Detect which cell encompasses the target text, then output its (X, Y) center coordinate. 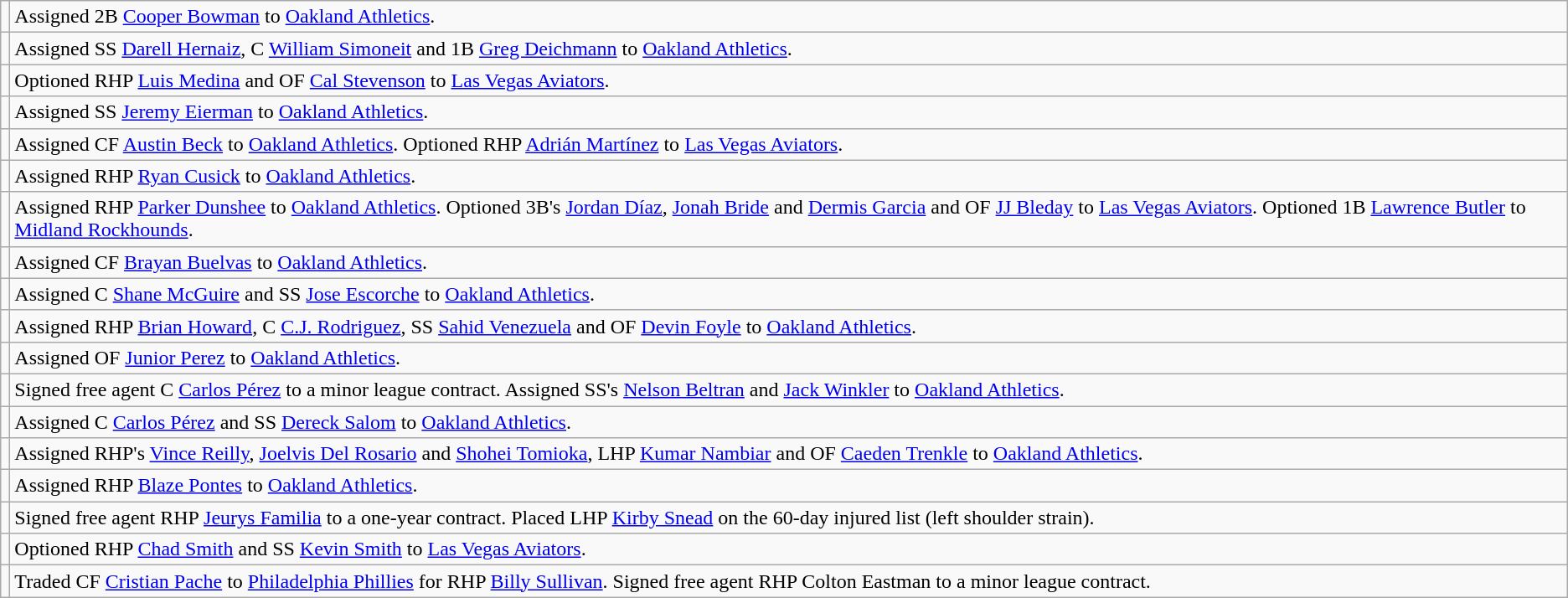
Signed free agent RHP Jeurys Familia to a one-year contract. Placed LHP Kirby Snead on the 60-day injured list (left shoulder strain). (789, 518)
Signed free agent C Carlos Pérez to a minor league contract. Assigned SS's Nelson Beltran and Jack Winkler to Oakland Athletics. (789, 389)
Assigned RHP Blaze Pontes to Oakland Athletics. (789, 486)
Assigned RHP Ryan Cusick to Oakland Athletics. (789, 176)
Assigned CF Austin Beck to Oakland Athletics. Optioned RHP Adrián Martínez to Las Vegas Aviators. (789, 144)
Assigned RHP's Vince Reilly, Joelvis Del Rosario and Shohei Tomioka, LHP Kumar Nambiar and OF Caeden Trenkle to Oakland Athletics. (789, 454)
Assigned RHP Brian Howard, C C.J. Rodriguez, SS Sahid Venezuela and OF Devin Foyle to Oakland Athletics. (789, 326)
Optioned RHP Luis Medina and OF Cal Stevenson to Las Vegas Aviators. (789, 80)
Traded CF Cristian Pache to Philadelphia Phillies for RHP Billy Sullivan. Signed free agent RHP Colton Eastman to a minor league contract. (789, 581)
Assigned C Shane McGuire and SS Jose Escorche to Oakland Athletics. (789, 294)
Assigned C Carlos Pérez and SS Dereck Salom to Oakland Athletics. (789, 421)
Assigned 2B Cooper Bowman to Oakland Athletics. (789, 17)
Assigned OF Junior Perez to Oakland Athletics. (789, 358)
Assigned CF Brayan Buelvas to Oakland Athletics. (789, 262)
Assigned SS Darell Hernaiz, C William Simoneit and 1B Greg Deichmann to Oakland Athletics. (789, 49)
Optioned RHP Chad Smith and SS Kevin Smith to Las Vegas Aviators. (789, 549)
Assigned SS Jeremy Eierman to Oakland Athletics. (789, 112)
